Return [x, y] of the center of cell containing provided text 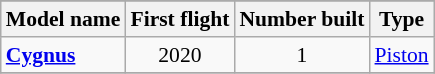
Cygnus [64, 55]
First flight [180, 19]
Number built [302, 19]
Model name [64, 19]
Piston [402, 55]
1 [302, 55]
2020 [180, 55]
Type [402, 19]
